Capture the cell that displays the provided text and extract its [x, y] central coordinate. 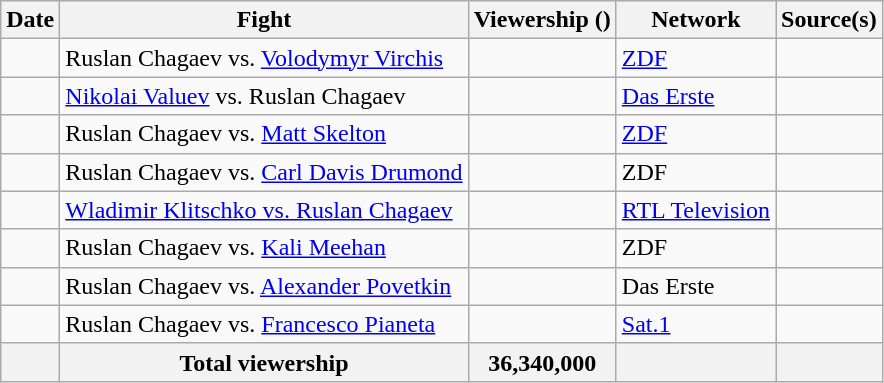
Ruslan Chagaev vs. Matt Skelton [264, 134]
Ruslan Chagaev vs. Carl Davis Drumond [264, 172]
Nikolai Valuev vs. Ruslan Chagaev [264, 96]
Ruslan Chagaev vs. Alexander Povetkin [264, 286]
Ruslan Chagaev vs. Volodymyr Virchis [264, 58]
Date [30, 20]
36,340,000 [542, 362]
Source(s) [830, 20]
Fight [264, 20]
RTL Television [696, 210]
Wladimir Klitschko vs. Ruslan Chagaev [264, 210]
Ruslan Chagaev vs. Kali Meehan [264, 248]
Sat.1 [696, 324]
Total viewership [264, 362]
Viewership () [542, 20]
Ruslan Chagaev vs. Francesco Pianeta [264, 324]
Network [696, 20]
